Scan for the cell matching the given text and deliver its [X, Y] coordinate at center. 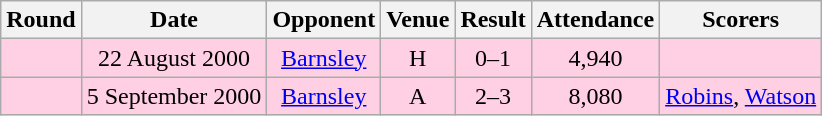
Round [41, 20]
Venue [418, 20]
0–1 [493, 58]
Scorers [741, 20]
Date [174, 20]
4,940 [595, 58]
H [418, 58]
22 August 2000 [174, 58]
5 September 2000 [174, 96]
A [418, 96]
Robins, Watson [741, 96]
2–3 [493, 96]
Opponent [324, 20]
Attendance [595, 20]
Result [493, 20]
8,080 [595, 96]
